Find where the given text appears and provide that cell's center as [x, y] coordinate. 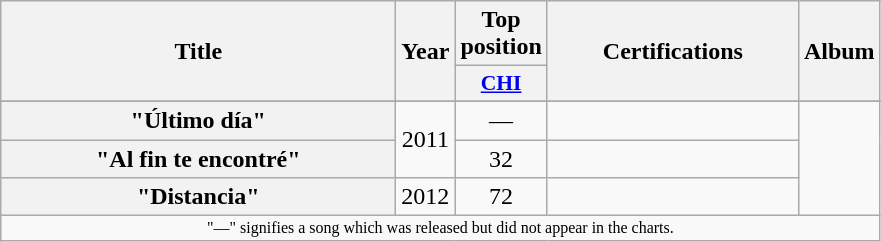
"Al fin te encontré" [198, 159]
72 [501, 197]
"Distancia" [198, 197]
Certifications [672, 52]
"Último día" [198, 120]
"—" signifies a song which was released but did not appear in the charts. [440, 228]
2012 [426, 197]
Top position [501, 34]
Title [198, 52]
— [501, 120]
CHI [501, 84]
2011 [426, 139]
Year [426, 52]
Album [839, 52]
32 [501, 159]
